Extract the (X, Y) coordinate from the center of the cell holding the provided text.  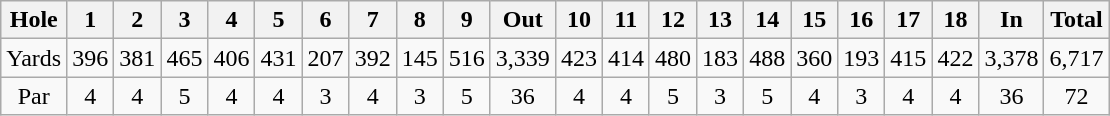
2 (138, 20)
13 (720, 20)
183 (720, 58)
423 (578, 58)
7 (372, 20)
516 (466, 58)
18 (956, 20)
In (1012, 20)
415 (908, 58)
Out (522, 20)
480 (672, 58)
431 (278, 58)
1 (90, 20)
72 (1076, 96)
414 (626, 58)
9 (466, 20)
14 (768, 20)
406 (232, 58)
422 (956, 58)
Total (1076, 20)
3,339 (522, 58)
16 (862, 20)
381 (138, 58)
10 (578, 20)
8 (420, 20)
396 (90, 58)
488 (768, 58)
145 (420, 58)
3,378 (1012, 58)
392 (372, 58)
360 (814, 58)
Hole (34, 20)
Yards (34, 58)
17 (908, 20)
193 (862, 58)
6,717 (1076, 58)
12 (672, 20)
6 (326, 20)
207 (326, 58)
465 (184, 58)
11 (626, 20)
15 (814, 20)
Par (34, 96)
